Find where the given text appears and provide that cell's center as [x, y] coordinate. 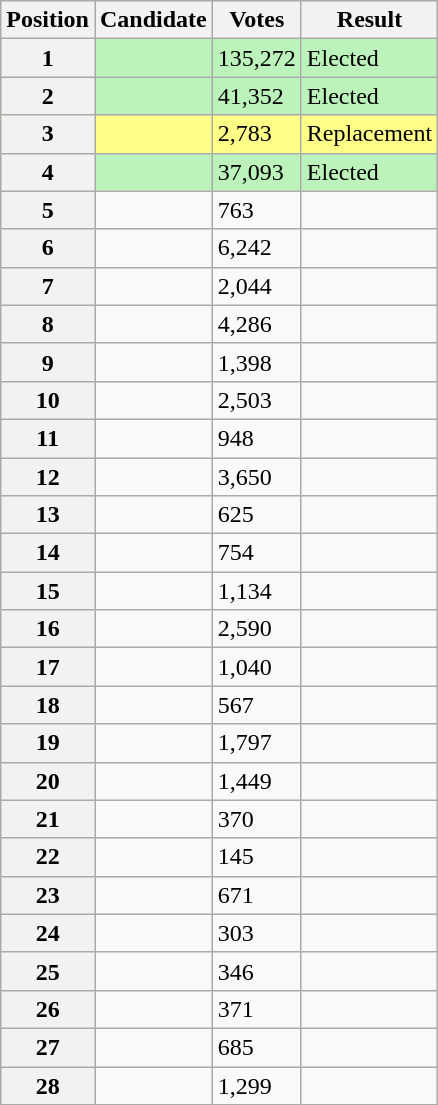
2,044 [256, 286]
9 [48, 362]
346 [256, 971]
6,242 [256, 248]
25 [48, 971]
41,352 [256, 96]
37,093 [256, 172]
4 [48, 172]
948 [256, 438]
754 [256, 553]
6 [48, 248]
15 [48, 591]
1,040 [256, 667]
135,272 [256, 58]
4,286 [256, 324]
Replacement [369, 134]
12 [48, 477]
8 [48, 324]
1,134 [256, 591]
14 [48, 553]
26 [48, 1009]
11 [48, 438]
1,797 [256, 743]
Position [48, 20]
763 [256, 210]
Votes [256, 20]
3 [48, 134]
16 [48, 629]
17 [48, 667]
1 [48, 58]
13 [48, 515]
19 [48, 743]
1,299 [256, 1085]
5 [48, 210]
625 [256, 515]
685 [256, 1047]
7 [48, 286]
22 [48, 857]
18 [48, 705]
24 [48, 933]
1,449 [256, 781]
10 [48, 400]
1,398 [256, 362]
20 [48, 781]
Candidate [153, 20]
27 [48, 1047]
Result [369, 20]
21 [48, 819]
23 [48, 895]
671 [256, 895]
28 [48, 1085]
3,650 [256, 477]
2,590 [256, 629]
2,783 [256, 134]
145 [256, 857]
567 [256, 705]
370 [256, 819]
371 [256, 1009]
2 [48, 96]
303 [256, 933]
2,503 [256, 400]
